Scan for the cell matching the given text and deliver its [x, y] coordinate at center. 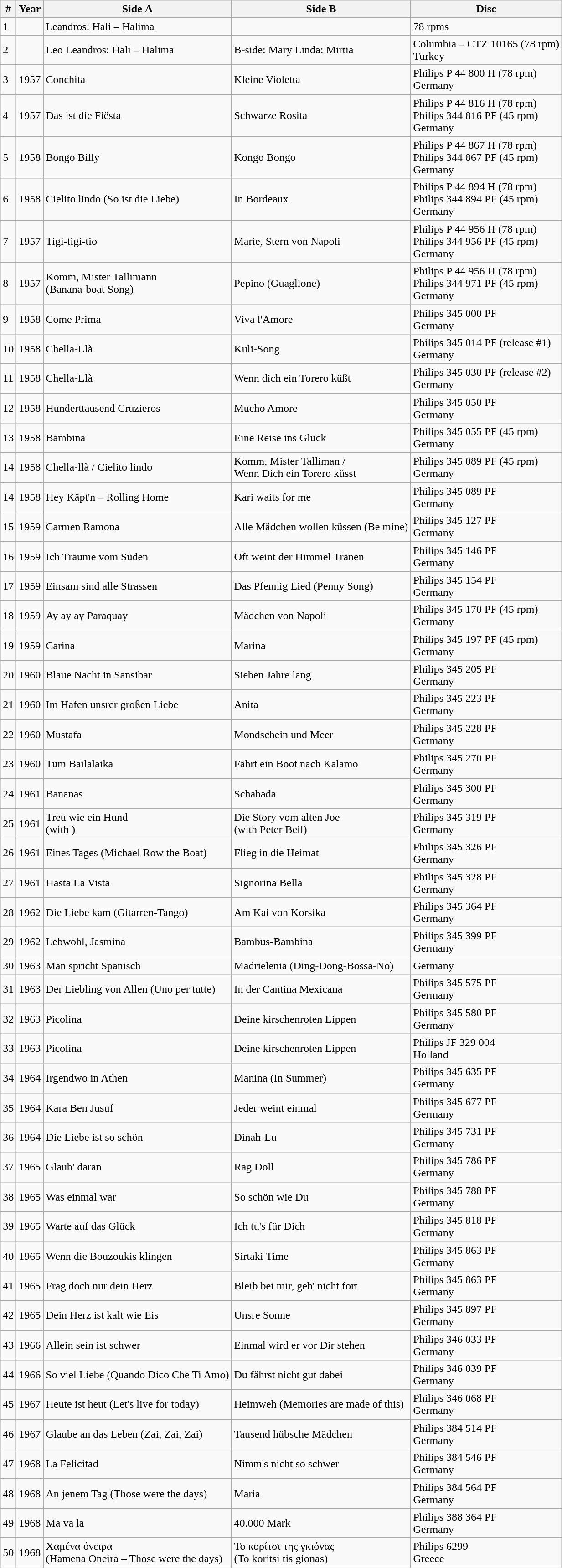
22 [8, 734]
Warte auf das Glück [138, 1226]
Philips P 44 956 H (78 rpm)Philips 344 956 PF (45 rpm)Germany [486, 241]
Philips 345 319 PFGermany [486, 823]
In der Cantina Mexicana [321, 989]
4 [8, 115]
Bambina [138, 438]
Philips 345 786 PFGermany [486, 1167]
Year [30, 9]
Flieg in die Heimat [321, 853]
Philips 345 897 PFGermany [486, 1315]
35 [8, 1108]
Leo Leandros: Hali – Halima [138, 50]
Germany [486, 966]
Kongo Bongo [321, 157]
Hasta La Vista [138, 883]
Philips P 44 867 H (78 rpm)Philips 344 867 PF (45 rpm)Germany [486, 157]
39 [8, 1226]
Philips 345 364 PFGermany [486, 913]
Schwarze Rosita [321, 115]
Philips 345 300 PFGermany [486, 793]
So viel Liebe (Quando Dico Che Ti Amo) [138, 1375]
Philips 345 205 PFGermany [486, 675]
12 [8, 408]
45 [8, 1404]
Philips 345 127 PFGermany [486, 527]
40.000 Mark [321, 1523]
Carmen Ramona [138, 527]
26 [8, 853]
17 [8, 586]
7 [8, 241]
Das ist die Fiësta [138, 115]
Philips 6299Greece [486, 1553]
Tausend hübsche Mädchen [321, 1434]
Tigi-tigi-tio [138, 241]
Philips 345 575 PFGermany [486, 989]
24 [8, 793]
20 [8, 675]
Philips JF 329 004Holland [486, 1049]
Die Liebe ist so schön [138, 1137]
Kleine Violetta [321, 79]
42 [8, 1315]
48 [8, 1494]
Philips 345 014 PF (release #1)Germany [486, 348]
Χαμένα όνειρα(Hamena Oneira – Those were the days) [138, 1553]
36 [8, 1137]
Treu wie ein Hund(with ) [138, 823]
Glaub' daran [138, 1167]
B-side: Mary Linda: Mirtia [321, 50]
29 [8, 942]
Tum Bailalaika [138, 764]
Philips 345 818 PFGermany [486, 1226]
49 [8, 1523]
31 [8, 989]
8 [8, 283]
Bananas [138, 793]
Maria [321, 1494]
Philips P 44 800 H (78 rpm)Germany [486, 79]
Philips 384 564 PFGermany [486, 1494]
Hunderttausend Cruzieros [138, 408]
Philips 345 580 PFGermany [486, 1019]
Philips 345 635 PFGermany [486, 1078]
Frag doch nur dein Herz [138, 1286]
Leandros: Hali – Halima [138, 26]
Pepino (Guaglione) [321, 283]
Der Liebling von Allen (Uno per tutte) [138, 989]
Viva l'Amore [321, 319]
28 [8, 913]
Wenn dich ein Torero küßt [321, 378]
40 [8, 1256]
Bongo Billy [138, 157]
Kuli-Song [321, 348]
44 [8, 1375]
1 [8, 26]
Einsam sind alle Strassen [138, 586]
Heimweh (Memories are made of this) [321, 1404]
Side Β [321, 9]
Manina (In Summer) [321, 1078]
Signorina Bella [321, 883]
Ma va la [138, 1523]
16 [8, 556]
Philips 345 146 PFGermany [486, 556]
38 [8, 1196]
Eines Tages (Michael Row the Boat) [138, 853]
Die Liebe kam (Gitarren-Tango) [138, 913]
Irgendwo in Athen [138, 1078]
46 [8, 1434]
Allein sein ist schwer [138, 1345]
3 [8, 79]
Philips 384 514 PFGermany [486, 1434]
Philips P 44 956 H (78 rpm)Philips 344 971 PF (45 rpm)Germany [486, 283]
Du fährst nicht gut dabei [321, 1375]
Am Kai von Korsika [321, 913]
27 [8, 883]
Philips 346 033 PFGermany [486, 1345]
Cielito lindo (So ist die Liebe) [138, 199]
Kara Ben Jusuf [138, 1108]
Philips 346 068 PFGermany [486, 1404]
Unsre Sonne [321, 1315]
Philips 345 228 PFGermany [486, 734]
Bambus-Bambina [321, 942]
18 [8, 616]
Was einmal war [138, 1196]
Alle Mädchen wollen küssen (Be mine) [321, 527]
Sieben Jahre lang [321, 675]
Anita [321, 705]
Disc [486, 9]
Carina [138, 646]
Die Story vom alten Joe(with Peter Beil) [321, 823]
Ich Träume vom Süden [138, 556]
Philips P 44 816 H (78 rpm)Philips 344 816 PF (45 rpm)Germany [486, 115]
Philips 345 788 PFGermany [486, 1196]
Philips 345 055 PF (45 rpm)Germany [486, 438]
47 [8, 1464]
10 [8, 348]
13 [8, 438]
Jeder weint einmal [321, 1108]
Rag Doll [321, 1167]
Philips 345 154 PFGermany [486, 586]
Man spricht Spanisch [138, 966]
# [8, 9]
Ay ay ay Paraquay [138, 616]
Komm, Mister Tallimann(Banana-boat Song) [138, 283]
Dinah-Lu [321, 1137]
Komm, Mister Talliman /Wenn Dich ein Torero küsst [321, 468]
Fährt ein Boot nach Kalamo [321, 764]
Ich tu's für Dich [321, 1226]
So schön wie Du [321, 1196]
6 [8, 199]
37 [8, 1167]
Mustafa [138, 734]
Το κορίτσι της γκιόνας(To koritsi tis gionas) [321, 1553]
Im Hafen unsrer großen Liebe [138, 705]
In Bordeaux [321, 199]
Kari waits for me [321, 497]
Philips 346 039 PFGermany [486, 1375]
Philips 345 000 PFGermany [486, 319]
Philips 345 677 PFGermany [486, 1108]
Oft weint der Himmel Tränen [321, 556]
41 [8, 1286]
Columbia – CTZ 10165 (78 rpm)Turkey [486, 50]
La Felicitad [138, 1464]
15 [8, 527]
Come Prima [138, 319]
Philips P 44 894 H (78 rpm)Philips 344 894 PF (45 rpm)Germany [486, 199]
Philips 345 030 PF (release #2)Germany [486, 378]
Philips 345 089 PFGermany [486, 497]
25 [8, 823]
Mädchen von Napoli [321, 616]
5 [8, 157]
Philips 345 170 PF (45 rpm)Germany [486, 616]
Philips 345 399 PFGermany [486, 942]
Philips 345 197 PF (45 rpm)Germany [486, 646]
Chella-llà / Cielito lindo [138, 468]
Philips 388 364 PFGermany [486, 1523]
Glaube an das Leben (Zai, Zai, Zai) [138, 1434]
Das Pfennig Lied (Penny Song) [321, 586]
Sirtaki Time [321, 1256]
32 [8, 1019]
Philips 345 223 PFGermany [486, 705]
34 [8, 1078]
11 [8, 378]
50 [8, 1553]
Schabada [321, 793]
Philips 384 546 PFGermany [486, 1464]
Side Α [138, 9]
Lebwohl, Jasmina [138, 942]
Marie, Stern von Napoli [321, 241]
Mucho Amore [321, 408]
Philips 345 089 PF (45 rpm)Germany [486, 468]
Marina [321, 646]
21 [8, 705]
Bleib bei mir, geh' nicht fort [321, 1286]
23 [8, 764]
Einmal wird er vor Dir stehen [321, 1345]
Philips 345 731 PFGermany [486, 1137]
Conchita [138, 79]
30 [8, 966]
Philips 345 328 PFGermany [486, 883]
Wenn die Bouzoukis klingen [138, 1256]
Philips 345 326 PFGermany [486, 853]
Heute ist heut (Let's live for today) [138, 1404]
2 [8, 50]
Nimm's nicht so schwer [321, 1464]
78 rpms [486, 26]
Madrielenia (Ding-Dong-Bossa-No) [321, 966]
Hey Käpt'n – Rolling Home [138, 497]
Philips 345 050 PFGermany [486, 408]
Eine Reise ins Glück [321, 438]
43 [8, 1345]
Philips 345 270 PFGermany [486, 764]
19 [8, 646]
Dein Herz ist kalt wie Eis [138, 1315]
Blaue Nacht in Sansibar [138, 675]
33 [8, 1049]
9 [8, 319]
Mondschein und Meer [321, 734]
An jenem Tag (Those were the days) [138, 1494]
